Find where the given text appears and provide that cell's center as [x, y] coordinate. 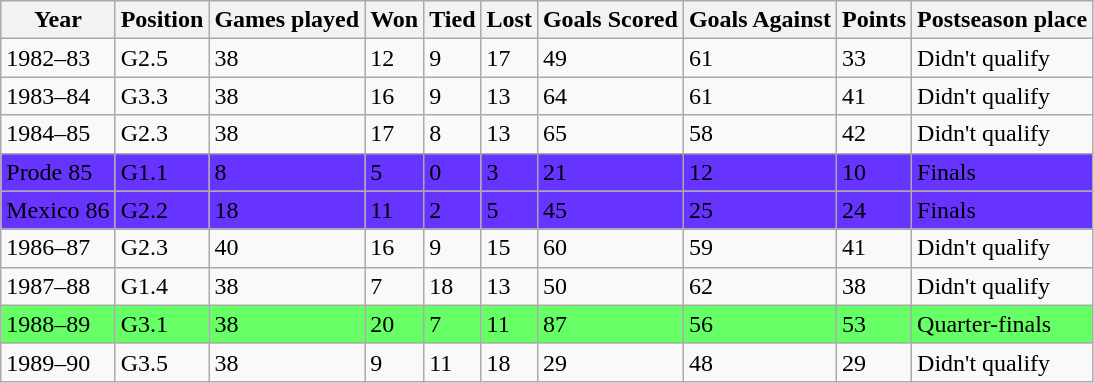
Points [874, 20]
56 [760, 324]
40 [287, 248]
1989–90 [58, 362]
53 [874, 324]
Quarter-finals [1002, 324]
1984–85 [58, 134]
3 [509, 172]
48 [760, 362]
49 [610, 58]
Postseason place [1002, 20]
G3.1 [162, 324]
1982–83 [58, 58]
G3.5 [162, 362]
2 [452, 210]
Position [162, 20]
Tied [452, 20]
G3.3 [162, 96]
58 [760, 134]
Won [394, 20]
62 [760, 286]
1987–88 [58, 286]
G1.1 [162, 172]
Prode 85 [58, 172]
24 [874, 210]
64 [610, 96]
42 [874, 134]
33 [874, 58]
10 [874, 172]
Lost [509, 20]
50 [610, 286]
15 [509, 248]
G2.2 [162, 210]
Goals Against [760, 20]
1986–87 [58, 248]
Goals Scored [610, 20]
G2.5 [162, 58]
60 [610, 248]
25 [760, 210]
21 [610, 172]
Year [58, 20]
87 [610, 324]
Mexico 86 [58, 210]
65 [610, 134]
Games played [287, 20]
20 [394, 324]
45 [610, 210]
0 [452, 172]
1988–89 [58, 324]
59 [760, 248]
G1.4 [162, 286]
1983–84 [58, 96]
